Find where the given text appears and provide that cell's center as (X, Y) coordinate. 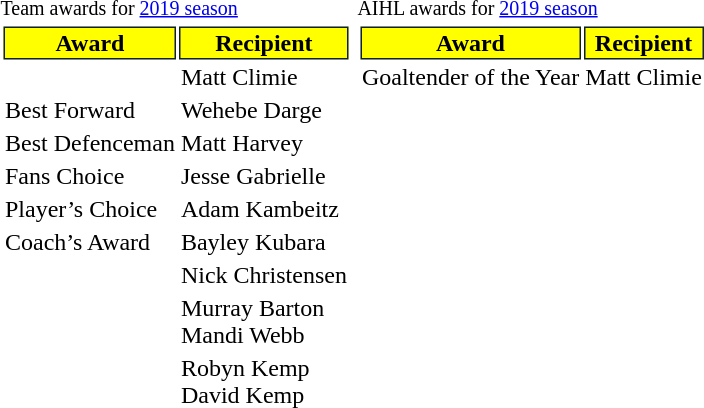
Coach’s Award (90, 243)
Bayley Kubara (264, 243)
Player’s Choice (90, 209)
Adam Kambeitz (264, 209)
Matt Harvey (264, 143)
Fans Choice (90, 177)
Goaltender of the Year (470, 77)
Jesse Gabrielle (264, 177)
Wehebe Darge (264, 111)
Best Forward (90, 111)
Best Defenceman (90, 143)
Nick Christensen (264, 275)
Murray Barton Mandi Webb (264, 322)
